Determine the (x, y) coordinate at the center of the cell enclosing the given text.  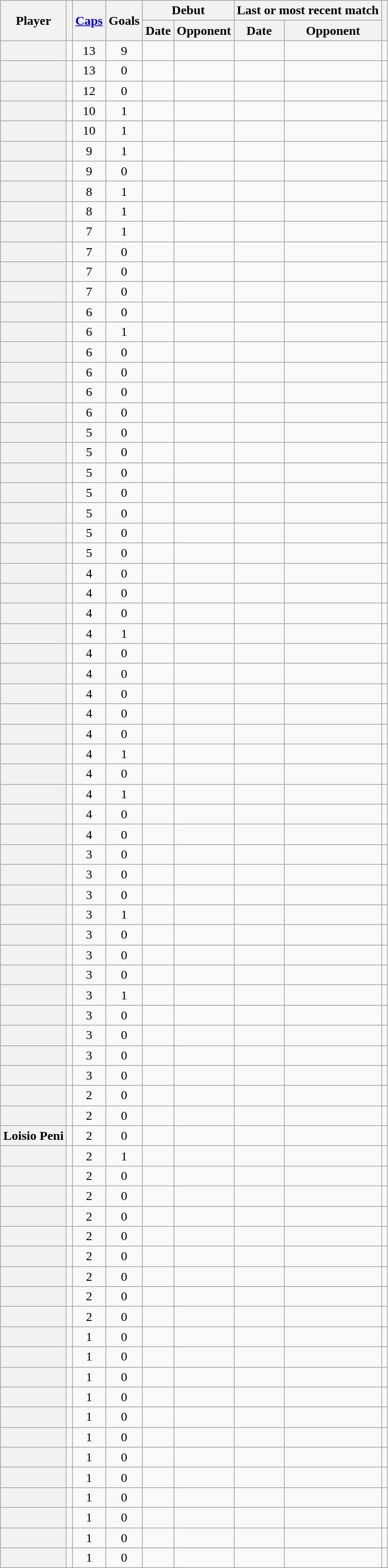
12 (89, 91)
Last or most recent match (308, 11)
Caps (89, 21)
Player (34, 21)
Goals (124, 21)
Debut (188, 11)
Loisio Peni (34, 1136)
